Provide the (X, Y) coordinate of the cell's center where the given text is located.  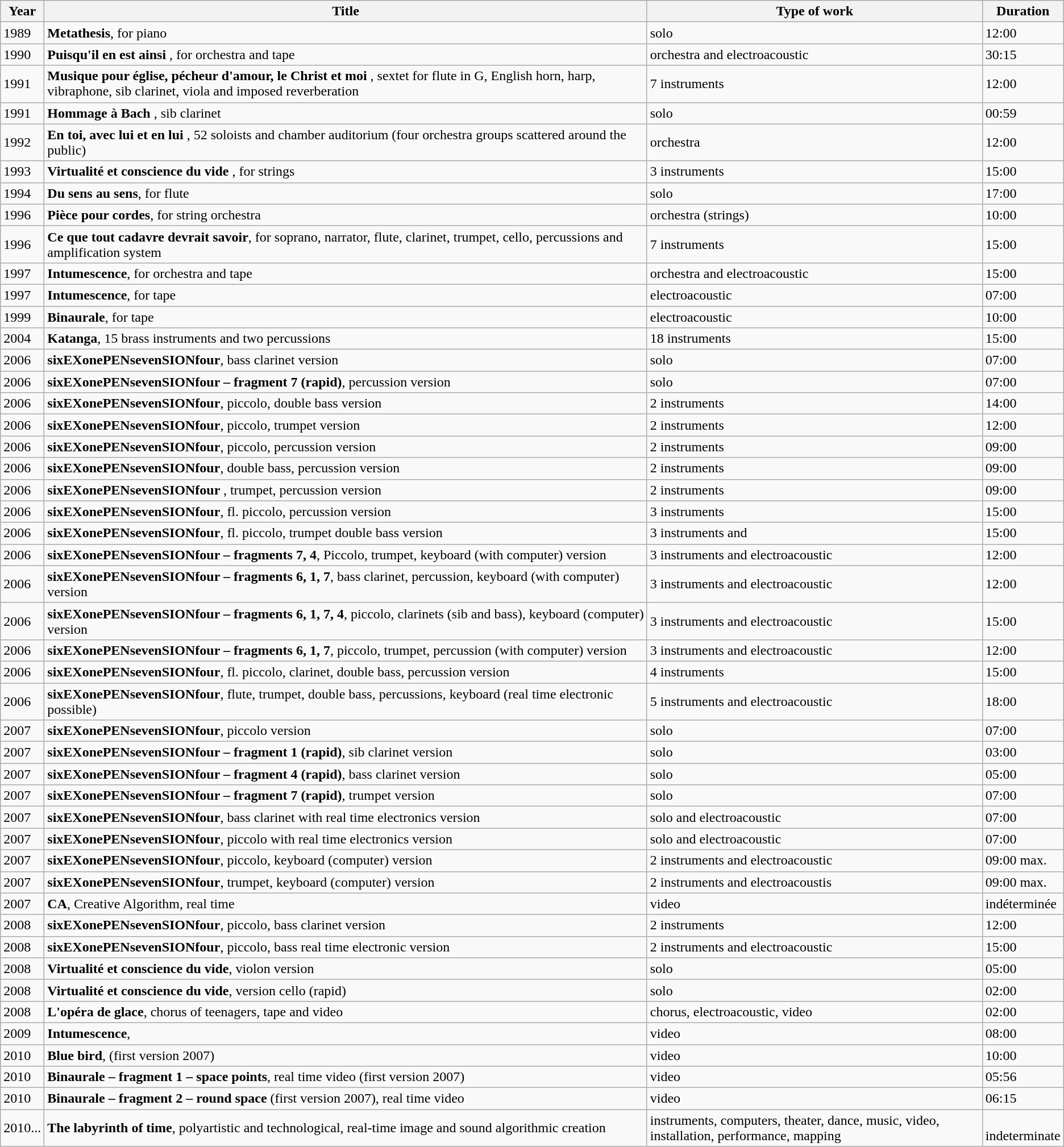
Intumescence, for tape (346, 295)
sixEXonePENsevenSIONfour, double bass, percussion version (346, 468)
sixEXonePENsevenSIONfour, fl. piccolo, trumpet double bass version (346, 533)
sixEXonePENsevenSIONfour, flute, trumpet, double bass, percussions, keyboard (real time electronic possible) (346, 701)
Puisqu'il en est ainsi , for orchestra and tape (346, 55)
CA, Creative Algorithm, real time (346, 904)
orchestra (strings) (814, 215)
05:56 (1023, 1077)
sixEXonePENsevenSIONfour – fragments 6, 1, 7, bass clarinet, percussion, keyboard (with computer) version (346, 584)
3 instruments and (814, 533)
Ce que tout cadavre devrait savoir, for soprano, narrator, flute, clarinet, trumpet, cello, percussions and amplification system (346, 244)
1993 (23, 172)
08:00 (1023, 1033)
2010... (23, 1128)
sixEXonePENsevenSIONfour, piccolo, keyboard (computer) version (346, 861)
sixEXonePENsevenSIONfour, piccolo, trumpet version (346, 425)
chorus, electroacoustic, video (814, 1012)
1994 (23, 193)
sixEXonePENsevenSIONfour – fragments 6, 1, 7, piccolo, trumpet, percussion (with computer) version (346, 650)
sixEXonePENsevenSIONfour – fragment 7 (rapid), percussion version (346, 382)
Binaurale, for tape (346, 317)
4 instruments (814, 672)
Metathesis, for piano (346, 33)
Virtualité et conscience du vide, violon version (346, 969)
sixEXonePENsevenSIONfour, piccolo, bass real time electronic version (346, 947)
sixEXonePENsevenSIONfour, piccolo, double bass version (346, 404)
14:00 (1023, 404)
5 instruments and electroacoustic (814, 701)
06:15 (1023, 1099)
03:00 (1023, 753)
Hommage à Bach , sib clarinet (346, 113)
sixEXonePENsevenSIONfour – fragment 4 (rapid), bass clarinet version (346, 774)
1989 (23, 33)
sixEXonePENsevenSIONfour, fl. piccolo, percussion version (346, 512)
1999 (23, 317)
sixEXonePENsevenSIONfour, piccolo version (346, 731)
indéterminée (1023, 904)
sixEXonePENsevenSIONfour, bass clarinet with real time electronics version (346, 817)
sixEXonePENsevenSIONfour – fragment 7 (rapid), trumpet version (346, 796)
sixEXonePENsevenSIONfour – fragments 7, 4, Piccolo, trumpet, keyboard (with computer) version (346, 555)
Du sens au sens, for flute (346, 193)
sixEXonePENsevenSIONfour, piccolo with real time electronics version (346, 839)
Virtualité et conscience du vide , for strings (346, 172)
Duration (1023, 11)
sixEXonePENsevenSIONfour, piccolo, percussion version (346, 447)
1992 (23, 142)
sixEXonePENsevenSIONfour, trumpet, keyboard (computer) version (346, 882)
Virtualité et conscience du vide, version cello (rapid) (346, 990)
1990 (23, 55)
2 instruments and electroacoustis (814, 882)
30:15 (1023, 55)
Type of work (814, 11)
L'opéra de glace, chorus of teenagers, tape and video (346, 1012)
Katanga, 15 brass instruments and two percussions (346, 339)
00:59 (1023, 113)
sixEXonePENsevenSIONfour – fragment 1 (rapid), sib clarinet version (346, 753)
Blue bird, (first version 2007) (346, 1055)
sixEXonePENsevenSIONfour, bass clarinet version (346, 360)
Binaurale – fragment 1 – space points, real time video (first version 2007) (346, 1077)
2009 (23, 1033)
Binaurale – fragment 2 – round space (first version 2007), real time video (346, 1099)
Year (23, 11)
En toi, avec lui et en lui , 52 soloists and chamber auditorium (four orchestra groups scattered around the public) (346, 142)
Title (346, 11)
18 instruments (814, 339)
instruments, computers, theater, dance, music, video, installation, performance, mapping (814, 1128)
sixEXonePENsevenSIONfour , trumpet, percussion version (346, 490)
The labyrinth of time, polyartistic and technological, real-time image and sound algorithmic creation (346, 1128)
Intumescence, for orchestra and tape (346, 273)
orchestra (814, 142)
sixEXonePENsevenSIONfour, piccolo, bass clarinet version (346, 925)
sixEXonePENsevenSIONfour, fl. piccolo, clarinet, double bass, percussion version (346, 672)
17:00 (1023, 193)
indeterminate (1023, 1128)
2004 (23, 339)
sixEXonePENsevenSIONfour – fragments 6, 1, 7, 4, piccolo, clarinets (sib and bass), keyboard (computer) version (346, 621)
Pièce pour cordes, for string orchestra (346, 215)
18:00 (1023, 701)
Intumescence, (346, 1033)
